Return the (x, y) coordinate for the center point of the cell that contains the specified text.  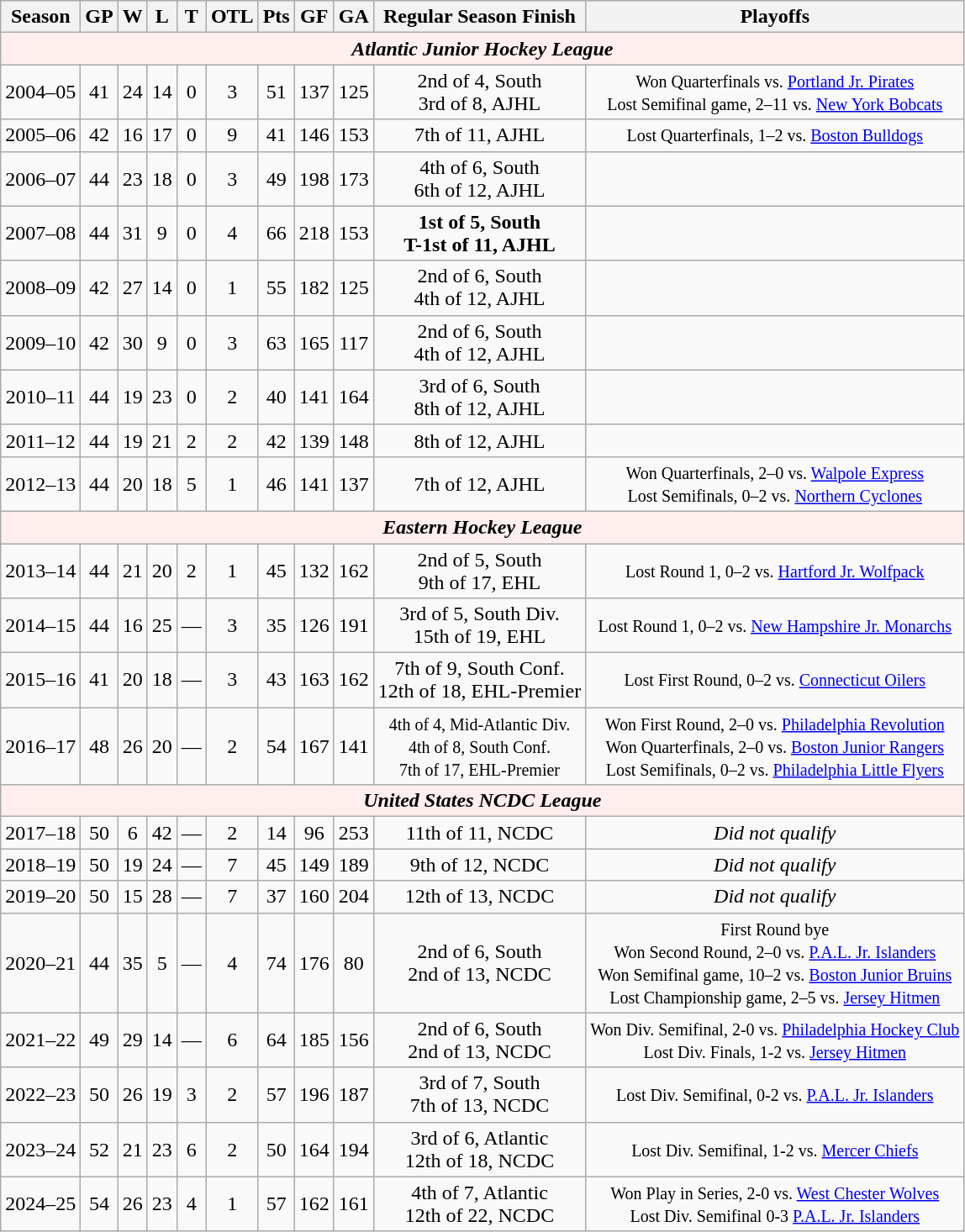
132 (314, 570)
Playoffs (775, 17)
7th of 12, AJHL (479, 484)
1st of 5, SouthT-1st of 11, AJHL (479, 234)
15 (133, 897)
51 (276, 92)
Won Play in Series, 2-0 vs. West Chester WolvesLost Div. Semifinal 0-3 P.A.L. Jr. Islanders (775, 1203)
2015–16 (40, 681)
2020–21 (40, 963)
2009–10 (40, 343)
United States NCDC League (482, 801)
187 (353, 1094)
2008–09 (40, 287)
2006–07 (40, 178)
3rd of 6, South8th of 12, AJHL (479, 397)
204 (353, 897)
2004–05 (40, 92)
29 (133, 1040)
117 (353, 343)
191 (353, 625)
2018–19 (40, 865)
3rd of 6, Atlantic12th of 18, NCDC (479, 1150)
198 (314, 178)
139 (314, 440)
55 (276, 287)
37 (276, 897)
189 (353, 865)
17 (161, 135)
52 (99, 1150)
149 (314, 865)
2013–14 (40, 570)
185 (314, 1040)
28 (161, 897)
27 (133, 287)
Won Quarterfinals vs. Portland Jr. PiratesLost Semifinal game, 2–11 vs. New York Bobcats (775, 92)
Regular Season Finish (479, 17)
11th of 11, NCDC (479, 833)
2022–23 (40, 1094)
Lost Div. Semifinal, 0-2 vs. P.A.L. Jr. Islanders (775, 1094)
2014–15 (40, 625)
Lost Div. Semifinal, 1-2 vs. Mercer Chiefs (775, 1150)
4th of 7, Atlantic12th of 22, NCDC (479, 1203)
25 (161, 625)
Atlantic Junior Hockey League (482, 49)
253 (353, 833)
146 (314, 135)
12th of 13, NCDC (479, 897)
Lost Round 1, 0–2 vs. New Hampshire Jr. Monarchs (775, 625)
7th of 9, South Conf.12th of 18, EHL-Premier (479, 681)
167 (314, 746)
30 (133, 343)
161 (353, 1203)
2017–18 (40, 833)
Lost Quarterfinals, 1–2 vs. Boston Bulldogs (775, 135)
148 (353, 440)
Eastern Hockey League (482, 527)
64 (276, 1040)
2005–06 (40, 135)
2nd of 5, South9th of 17, EHL (479, 570)
2011–12 (40, 440)
L (161, 17)
218 (314, 234)
43 (276, 681)
OTL (232, 17)
163 (314, 681)
176 (314, 963)
63 (276, 343)
Season (40, 17)
74 (276, 963)
196 (314, 1094)
46 (276, 484)
Won Quarterfinals, 2–0 vs. Walpole ExpressLost Semifinals, 0–2 vs. Northern Cyclones (775, 484)
160 (314, 897)
Lost Round 1, 0–2 vs. Hartford Jr. Wolfpack (775, 570)
66 (276, 234)
2024–25 (40, 1203)
194 (353, 1150)
Lost First Round, 0–2 vs. Connecticut Oilers (775, 681)
Won Div. Semifinal, 2-0 vs. Philadelphia Hockey ClubLost Div. Finals, 1-2 vs. Jersey Hitmen (775, 1040)
Pts (276, 17)
GA (353, 17)
4th of 6, South6th of 12, AJHL (479, 178)
2012–13 (40, 484)
GP (99, 17)
Won First Round, 2–0 vs. Philadelphia RevolutionWon Quarterfinals, 2–0 vs. Boston Junior RangersLost Semifinals, 0–2 vs. Philadelphia Little Flyers (775, 746)
96 (314, 833)
2021–22 (40, 1040)
40 (276, 397)
2016–17 (40, 746)
4th of 4, Mid-Atlantic Div.4th of 8, South Conf.7th of 17, EHL-Premier (479, 746)
2023–24 (40, 1150)
GF (314, 17)
3rd of 5, South Div.15th of 19, EHL (479, 625)
3rd of 7, South7th of 13, NCDC (479, 1094)
W (133, 17)
126 (314, 625)
80 (353, 963)
T (192, 17)
173 (353, 178)
48 (99, 746)
2nd of 4, South3rd of 8, AJHL (479, 92)
2007–08 (40, 234)
2019–20 (40, 897)
31 (133, 234)
165 (314, 343)
8th of 12, AJHL (479, 440)
156 (353, 1040)
2010–11 (40, 397)
7th of 11, AJHL (479, 135)
182 (314, 287)
9th of 12, NCDC (479, 865)
